Determine the (x, y) coordinate at the center of the cell enclosing the given text.  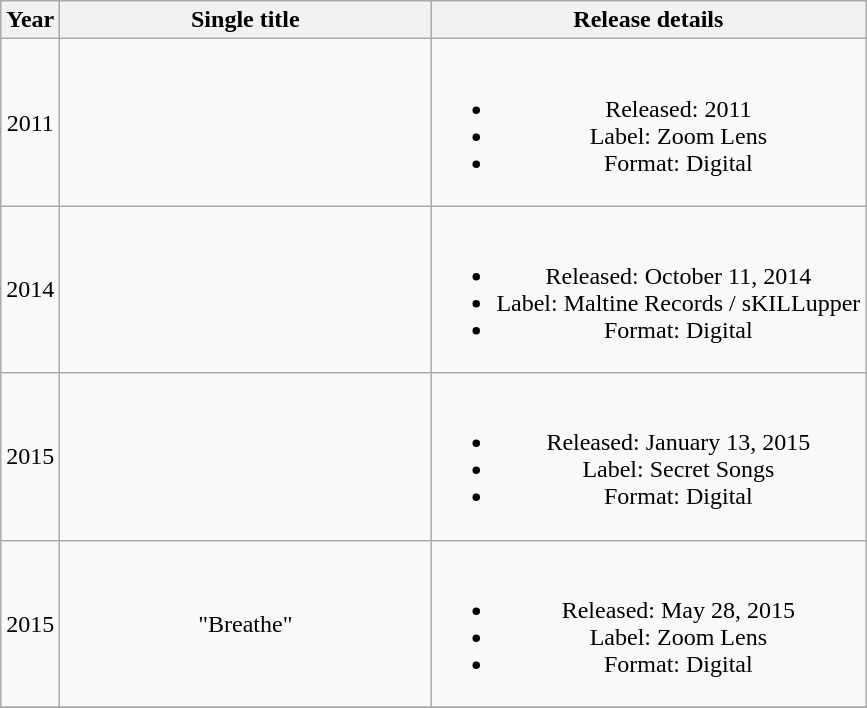
Released: May 28, 2015Label: Zoom LensFormat: Digital (648, 624)
Released: October 11, 2014Label: Maltine Records / sKILLupperFormat: Digital (648, 290)
2014 (30, 290)
2011 (30, 122)
Release details (648, 20)
Year (30, 20)
Released: January 13, 2015Label: Secret SongsFormat: Digital (648, 456)
Released: 2011Label: Zoom LensFormat: Digital (648, 122)
"Breathe" (246, 624)
Single title (246, 20)
